Return the (x, y) coordinate for the center point of the cell that contains the specified text.  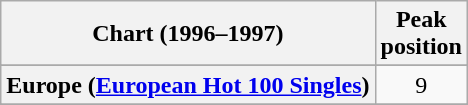
Europe (European Hot 100 Singles) (188, 85)
9 (421, 85)
Chart (1996–1997) (188, 34)
Peakposition (421, 34)
